Search for the cell housing the specified text and yield its (x, y) center coordinate. 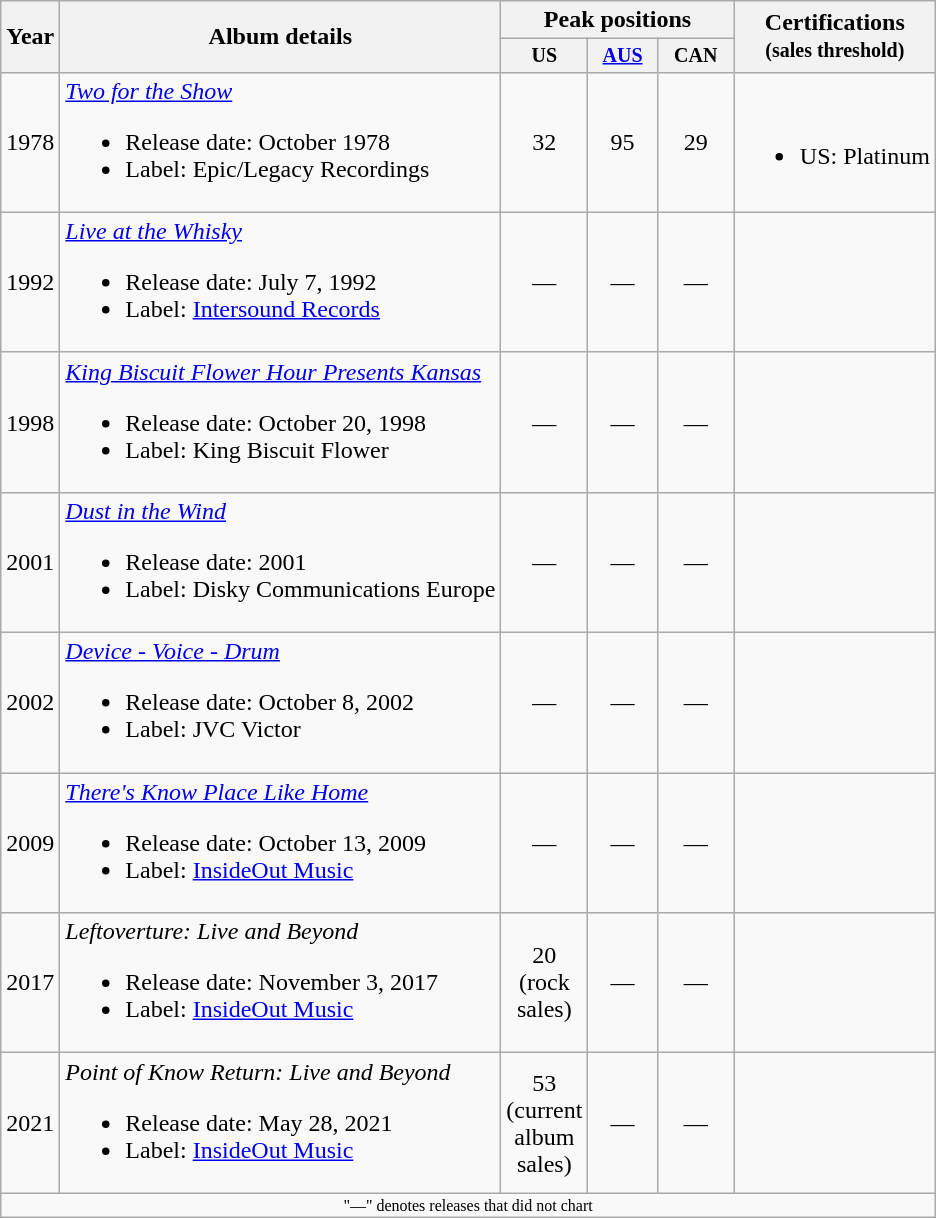
2001 (30, 562)
Peak positions (618, 20)
CAN (696, 56)
29 (696, 142)
2021 (30, 1123)
2017 (30, 983)
53 (current album sales) (544, 1123)
There's Know Place Like HomeRelease date: October 13, 2009Label: InsideOut Music (280, 843)
Point of Know Return: Live and Beyond Release date: May 28, 2021Label: InsideOut Music (280, 1123)
2009 (30, 843)
AUS (622, 56)
32 (544, 142)
King Biscuit Flower Hour Presents KansasRelease date: October 20, 1998Label: King Biscuit Flower (280, 422)
2002 (30, 703)
"—" denotes releases that did not chart (468, 1205)
1978 (30, 142)
Dust in the WindRelease date: 2001Label: Disky Communications Europe (280, 562)
Two for the ShowRelease date: October 1978Label: Epic/Legacy Recordings (280, 142)
Leftoverture: Live and BeyondRelease date: November 3, 2017Label: InsideOut Music (280, 983)
20 (rock sales) (544, 983)
Certifications(sales threshold) (834, 37)
1992 (30, 282)
1998 (30, 422)
Device - Voice - DrumRelease date: October 8, 2002Label: JVC Victor (280, 703)
Year (30, 37)
Live at the WhiskyRelease date: July 7, 1992Label: Intersound Records (280, 282)
95 (622, 142)
US (544, 56)
US: Platinum (834, 142)
Album details (280, 37)
